Detect which cell encompasses the target text, then output its (X, Y) center coordinate. 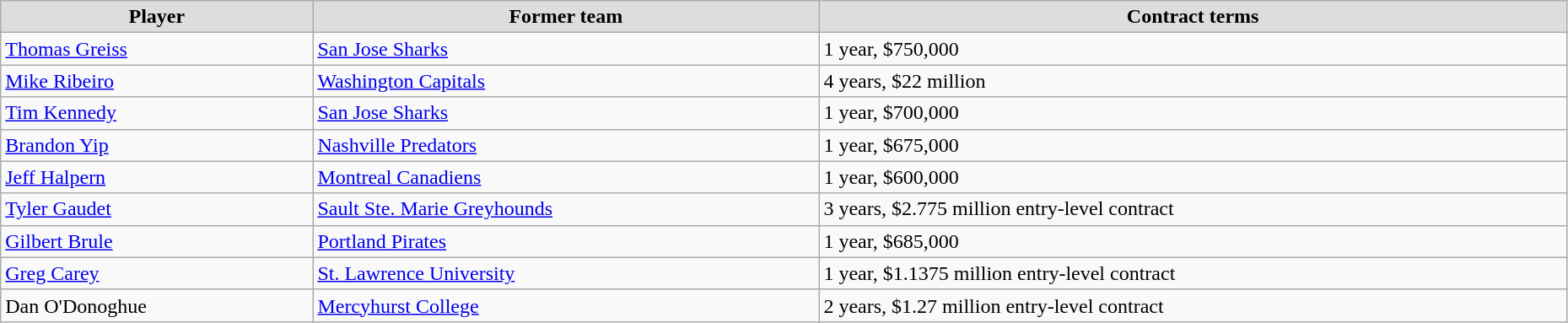
1 year, $685,000 (1193, 241)
4 years, $22 million (1193, 81)
Washington Capitals (566, 81)
Sault Ste. Marie Greyhounds (566, 209)
St. Lawrence University (566, 273)
Gilbert Brule (157, 241)
Former team (566, 17)
Dan O'Donoghue (157, 305)
Nashville Predators (566, 145)
1 year, $675,000 (1193, 145)
Greg Carey (157, 273)
Tyler Gaudet (157, 209)
2 years, $1.27 million entry-level contract (1193, 305)
Brandon Yip (157, 145)
3 years, $2.775 million entry-level contract (1193, 209)
1 year, $600,000 (1193, 177)
1 year, $700,000 (1193, 113)
Jeff Halpern (157, 177)
Contract terms (1193, 17)
Mike Ribeiro (157, 81)
Thomas Greiss (157, 49)
1 year, $750,000 (1193, 49)
Montreal Canadiens (566, 177)
Mercyhurst College (566, 305)
1 year, $1.1375 million entry-level contract (1193, 273)
Player (157, 17)
Portland Pirates (566, 241)
Tim Kennedy (157, 113)
